Identify which cell holds the provided text, then report its (x, y) central coordinate. 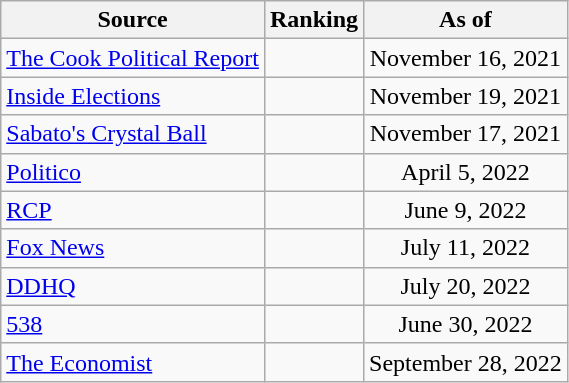
DDHQ (133, 286)
The Cook Political Report (133, 58)
Ranking (314, 20)
September 28, 2022 (466, 362)
Inside Elections (133, 96)
Sabato's Crystal Ball (133, 134)
July 11, 2022 (466, 248)
538 (133, 324)
As of (466, 20)
November 19, 2021 (466, 96)
November 16, 2021 (466, 58)
April 5, 2022 (466, 172)
Politico (133, 172)
Source (133, 20)
The Economist (133, 362)
June 30, 2022 (466, 324)
July 20, 2022 (466, 286)
Fox News (133, 248)
RCP (133, 210)
November 17, 2021 (466, 134)
June 9, 2022 (466, 210)
